For the text-containing cell, return its midpoint in (X, Y) coordinate format. 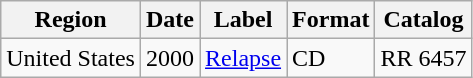
Relapse (244, 58)
Region (71, 20)
CD (331, 58)
RR 6457 (424, 58)
United States (71, 58)
Label (244, 20)
Date (170, 20)
2000 (170, 58)
Catalog (424, 20)
Format (331, 20)
